Return (X, Y) of the center of cell containing provided text 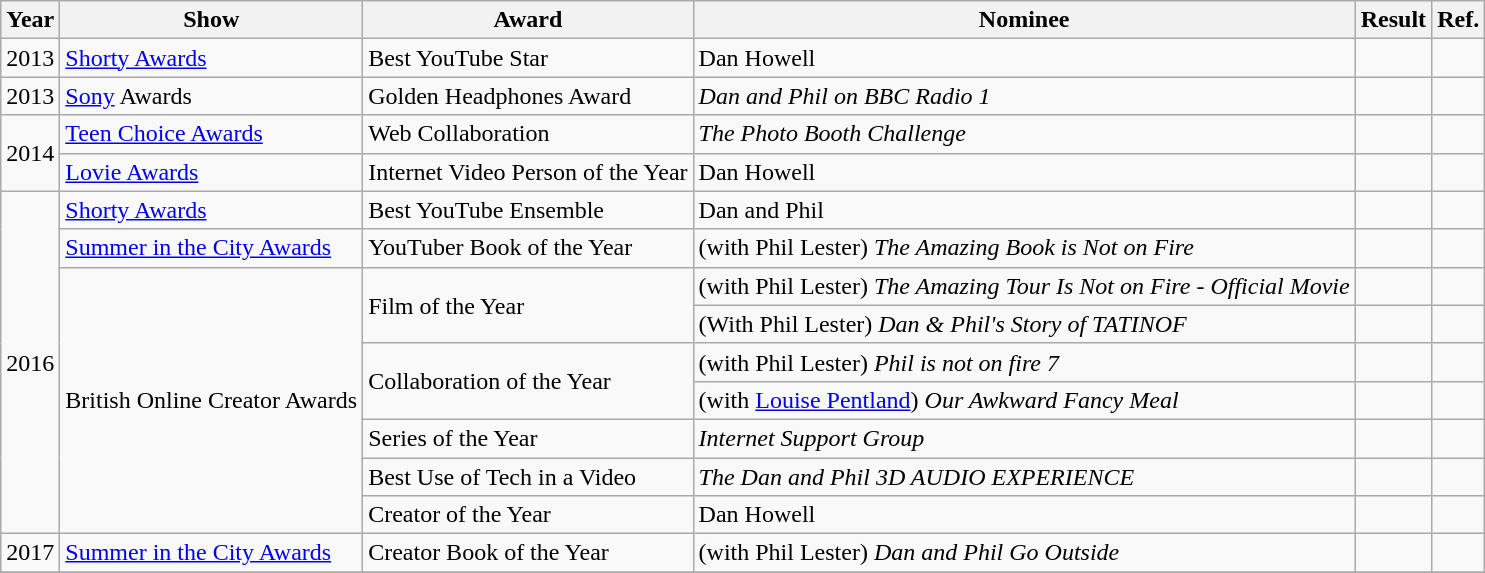
(with Phil Lester) Dan and Phil Go Outside (1024, 553)
British Online Creator Awards (212, 400)
Series of the Year (528, 438)
The Photo Booth Challenge (1024, 134)
Creator of the Year (528, 515)
Best YouTube Star (528, 58)
Internet Video Person of the Year (528, 172)
YouTuber Book of the Year (528, 248)
Dan and Phil on BBC Radio 1 (1024, 96)
The Dan and Phil 3D AUDIO EXPERIENCE (1024, 477)
(with Phil Lester) The Amazing Book is Not on Fire (1024, 248)
Year (30, 20)
Internet Support Group (1024, 438)
2017 (30, 553)
Film of the Year (528, 305)
(with Louise Pentland) Our Awkward Fancy Meal (1024, 400)
Show (212, 20)
Collaboration of the Year (528, 381)
Ref. (1458, 20)
(with Phil Lester) The Amazing Tour Is Not on Fire - Official Movie (1024, 286)
2016 (30, 362)
Teen Choice Awards (212, 134)
Result (1393, 20)
Creator Book of the Year (528, 553)
(with Phil Lester) Phil is not on fire 7 (1024, 362)
Golden Headphones Award (528, 96)
Lovie Awards (212, 172)
Award (528, 20)
Nominee (1024, 20)
(With Phil Lester) Dan & Phil's Story of TATINOF (1024, 324)
Web Collaboration (528, 134)
Best YouTube Ensemble (528, 210)
2014 (30, 153)
Dan and Phil (1024, 210)
Best Use of Tech in a Video (528, 477)
Sony Awards (212, 96)
